Scan for the cell matching the given text and deliver its [x, y] coordinate at center. 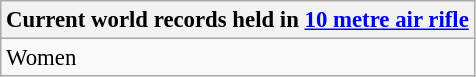
Women [238, 58]
Current world records held in 10 metre air rifle [238, 20]
